Detect which cell encompasses the target text, then output its [X, Y] center coordinate. 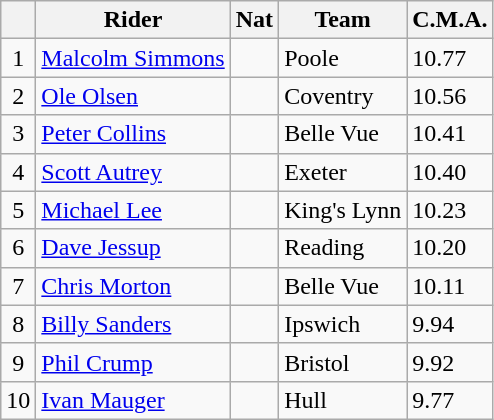
Dave Jessup [133, 248]
Billy Sanders [133, 324]
9.77 [450, 400]
Hull [343, 400]
3 [18, 134]
7 [18, 286]
9.92 [450, 362]
Rider [133, 20]
Reading [343, 248]
10.40 [450, 172]
Phil Crump [133, 362]
6 [18, 248]
2 [18, 96]
Exeter [343, 172]
10.41 [450, 134]
Peter Collins [133, 134]
10.77 [450, 58]
8 [18, 324]
C.M.A. [450, 20]
10 [18, 400]
Team [343, 20]
5 [18, 210]
Michael Lee [133, 210]
Ivan Mauger [133, 400]
Chris Morton [133, 286]
10.20 [450, 248]
9 [18, 362]
Malcolm Simmons [133, 58]
Ole Olsen [133, 96]
4 [18, 172]
Poole [343, 58]
Scott Autrey [133, 172]
Nat [254, 20]
Bristol [343, 362]
Coventry [343, 96]
King's Lynn [343, 210]
9.94 [450, 324]
10.56 [450, 96]
10.23 [450, 210]
1 [18, 58]
Ipswich [343, 324]
10.11 [450, 286]
